Determine the [x, y] coordinate at the center of the cell enclosing the given text.  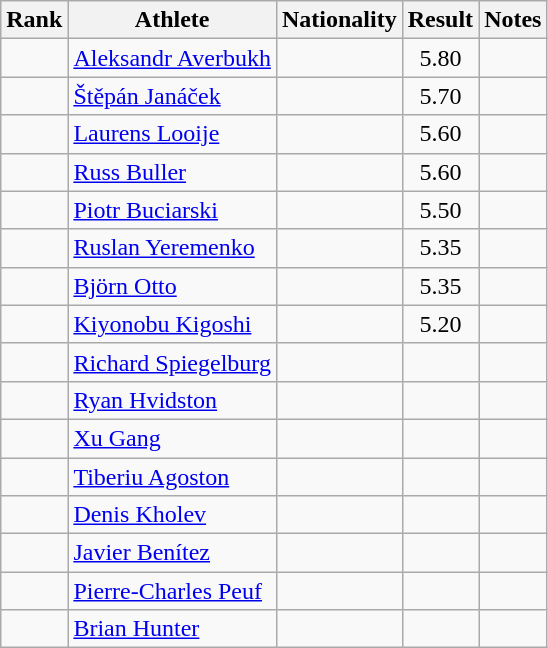
Nationality [339, 20]
Ryan Hvidston [172, 400]
Rank [34, 20]
Javier Benítez [172, 553]
Tiberiu Agoston [172, 477]
Russ Buller [172, 172]
Björn Otto [172, 286]
Piotr Buciarski [172, 210]
5.50 [440, 210]
Ruslan Yeremenko [172, 248]
Denis Kholev [172, 515]
Notes [513, 20]
Brian Hunter [172, 629]
Result [440, 20]
5.70 [440, 96]
Xu Gang [172, 438]
Richard Spiegelburg [172, 362]
Kiyonobu Kigoshi [172, 324]
5.80 [440, 58]
Laurens Looije [172, 134]
Athlete [172, 20]
Pierre-Charles Peuf [172, 591]
Štěpán Janáček [172, 96]
Aleksandr Averbukh [172, 58]
5.20 [440, 324]
